For the text-containing cell, return its midpoint in [X, Y] coordinate format. 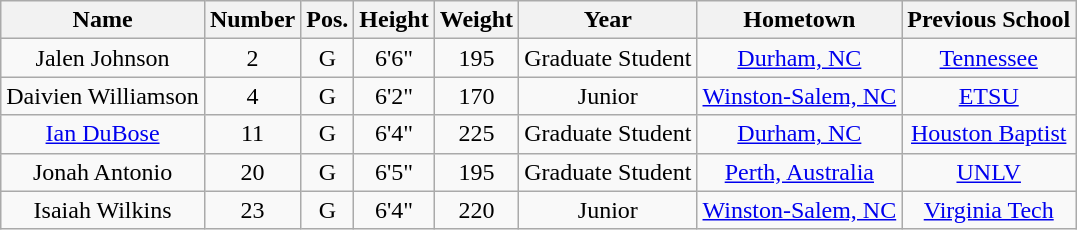
Jonah Antonio [103, 172]
170 [476, 96]
Pos. [328, 20]
Virginia Tech [989, 210]
20 [252, 172]
Perth, Australia [800, 172]
Tennessee [989, 58]
Weight [476, 20]
Jalen Johnson [103, 58]
Number [252, 20]
11 [252, 134]
6'6" [394, 58]
Height [394, 20]
Houston Baptist [989, 134]
6'5" [394, 172]
Name [103, 20]
Ian DuBose [103, 134]
Isaiah Wilkins [103, 210]
Year [608, 20]
220 [476, 210]
Previous School [989, 20]
4 [252, 96]
225 [476, 134]
Daivien Williamson [103, 96]
ETSU [989, 96]
UNLV [989, 172]
6'2" [394, 96]
23 [252, 210]
Hometown [800, 20]
2 [252, 58]
